Return (x, y) of the center of cell containing provided text 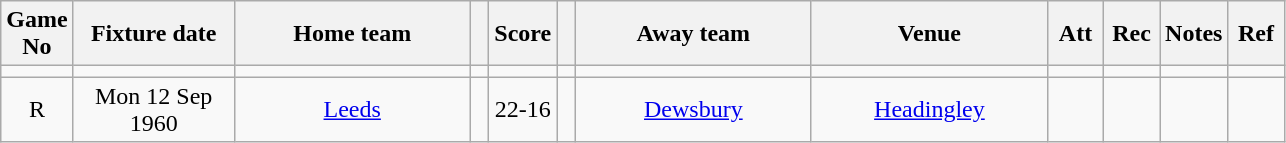
Notes (1194, 34)
R (37, 110)
Dewsbury (693, 110)
Headingley (929, 110)
Away team (693, 34)
Mon 12 Sep 1960 (154, 110)
Att (1075, 34)
Rec (1132, 34)
Home team (352, 34)
Fixture date (154, 34)
Game No (37, 34)
Ref (1256, 34)
22-16 (523, 110)
Leeds (352, 110)
Score (523, 34)
Venue (929, 34)
